Output the (X, Y) coordinate of the center of the cell containing the given text.  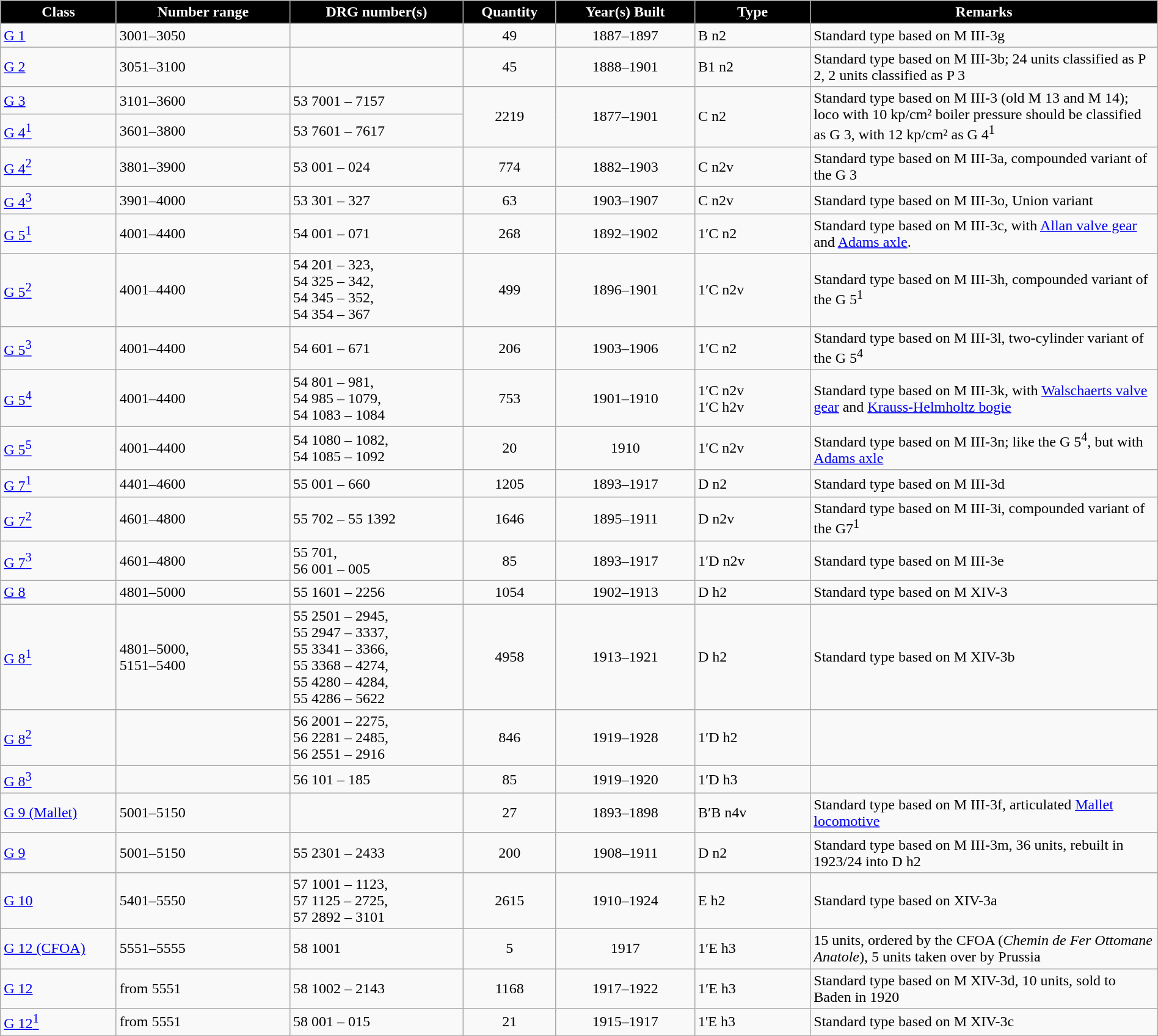
G 82 (59, 738)
1882–1903 (625, 166)
Standard type based on M III-3e (984, 561)
G 52 (59, 290)
1893–1898 (625, 812)
5 (510, 949)
Type (752, 12)
55 1601 – 2256 (376, 593)
C n2 (752, 117)
Number range (203, 12)
54 201 – 323, 54 325 – 342, 54 345 – 352, 54 354 – 367 (376, 290)
1646 (510, 519)
Standard type based on M III-3i, compounded variant of the G71 (984, 519)
774 (510, 166)
63 (510, 200)
G 43 (59, 200)
58 1002 – 2143 (376, 988)
Standard type based on M III-3n; like the G 54, but with Adams axle (984, 448)
1919–1920 (625, 779)
B′B n4v (752, 812)
G 71 (59, 484)
G 51 (59, 233)
G 1 (59, 35)
D n2v (752, 519)
55 2501 – 2945, 55 2947 – 3337, 55 3341 – 3366, 55 3368 – 4274, 55 4280 – 4284, 55 4286 – 5622 (376, 657)
1′D h3 (752, 779)
55 701, 56 001 – 005 (376, 561)
4401–4600 (203, 484)
2219 (510, 117)
G 83 (59, 779)
G 41 (59, 131)
Standard type based on M III-3a, compounded variant of the G 3 (984, 166)
1′D n2v (752, 561)
1903–1907 (625, 200)
G 53 (59, 348)
G 73 (59, 561)
Class (59, 12)
5401–5550 (203, 900)
4801–5000 (203, 593)
Standard type based on M III-3k, with Walschaerts valve gear and Krauss-Helmholtz bogie (984, 398)
55 2301 – 2433 (376, 853)
G 10 (59, 900)
55 001 – 660 (376, 484)
753 (510, 398)
Standard type based on M III-3o, Union variant (984, 200)
58 1001 (376, 949)
1892–1902 (625, 233)
3101–3600 (203, 100)
15 units, ordered by the CFOA (Chemin de Fer Ottomane Anatole), 5 units taken over by Prussia (984, 949)
Year(s) Built (625, 12)
1902–1913 (625, 593)
E h2 (752, 900)
G 12 (59, 988)
1910–1924 (625, 900)
1901–1910 (625, 398)
49 (510, 35)
G 2 (59, 67)
DRG number(s) (376, 12)
Standard type based on M XIV-3 (984, 593)
Standard type based on M III-3g (984, 35)
Standard type based on M III-3m, 36 units, rebuilt in 1923/24 into D h2 (984, 853)
Standard type based on M III-3c, with Allan valve gear and Adams axle. (984, 233)
Standard type based on M III-3b; 24 units classified as P 2, 2 units classified as P 3 (984, 67)
846 (510, 738)
Standard type based on XIV-3a (984, 900)
Quantity (510, 12)
53 7001 – 7157 (376, 100)
53 7601 – 7617 (376, 131)
B n2 (752, 35)
G 3 (59, 100)
206 (510, 348)
3001–3050 (203, 35)
53 301 – 327 (376, 200)
53 001 – 024 (376, 166)
1910 (625, 448)
57 1001 – 1123, 57 1125 – 2725, 57 2892 – 3101 (376, 900)
54 601 – 671 (376, 348)
G 42 (59, 166)
Standard type based on M III-3h, compounded variant of the G 51 (984, 290)
G 54 (59, 398)
1915–1917 (625, 1023)
Standard type based on M III-3d (984, 484)
1′C n2v1′C h2v (752, 398)
268 (510, 233)
4801–5000, 5151–5400 (203, 657)
3801–3900 (203, 166)
G 12 (CFOA) (59, 949)
3901–4000 (203, 200)
56 101 – 185 (376, 779)
Standard type based on M III-3f, articulated Mallet locomotive (984, 812)
G 8 (59, 593)
3601–3800 (203, 131)
G 121 (59, 1023)
Standard type based on M XIV-3c (984, 1023)
200 (510, 853)
G 9 (Mallet) (59, 812)
1205 (510, 484)
27 (510, 812)
20 (510, 448)
1917 (625, 949)
1919–1928 (625, 738)
Standard type based on M XIV-3d, 10 units, sold to Baden in 1920 (984, 988)
54 001 – 071 (376, 233)
1888–1901 (625, 67)
54 1080 – 1082, 54 1085 – 1092 (376, 448)
21 (510, 1023)
1887–1897 (625, 35)
Standard type based on M XIV-3b (984, 657)
2615 (510, 900)
1054 (510, 593)
5551–5555 (203, 949)
56 2001 – 2275, 56 2281 – 2485, 56 2551 – 2916 (376, 738)
1′D h2 (752, 738)
54 801 – 981, 54 985 – 1079, 54 1083 – 1084 (376, 398)
4958 (510, 657)
1896–1901 (625, 290)
1903–1906 (625, 348)
1877–1901 (625, 117)
499 (510, 290)
B1 n2 (752, 67)
G 72 (59, 519)
1895–1911 (625, 519)
1917–1922 (625, 988)
Standard type based on M III-3 (old M 13 and M 14); loco with 10 kp/cm² boiler pressure should be classified as G 3, with 12 kp/cm² as G 41 (984, 117)
3051–3100 (203, 67)
55 702 – 55 1392 (376, 519)
G 55 (59, 448)
1'E h3 (752, 1023)
1168 (510, 988)
45 (510, 67)
G 81 (59, 657)
1908–1911 (625, 853)
58 001 – 015 (376, 1023)
Remarks (984, 12)
G 9 (59, 853)
1913–1921 (625, 657)
Standard type based on M III-3l, two-cylinder variant of the G 54 (984, 348)
